Return (X, Y) of the center of cell containing provided text 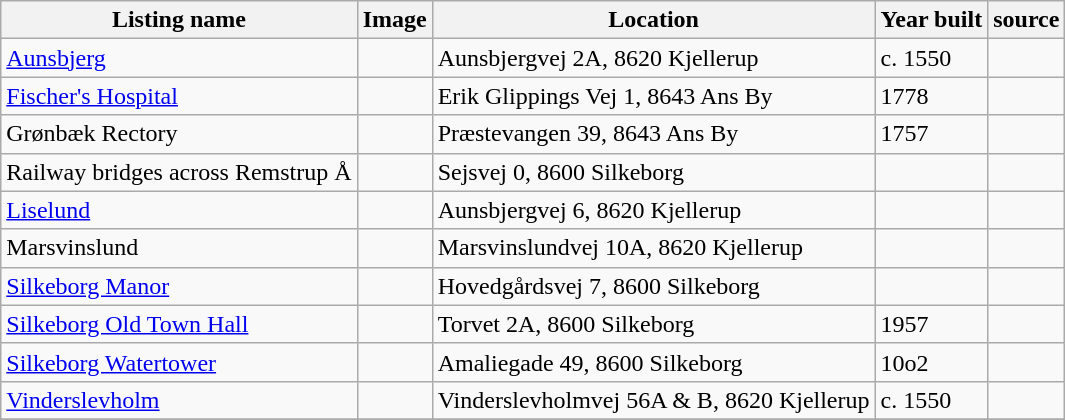
Marsvinslundvej 10A, 8620 Kjellerup (654, 248)
Amaliegade 49, 8600 Silkeborg (654, 362)
Silkeborg Watertower (179, 362)
Aunsbjergvej 2A, 8620 Kjellerup (654, 58)
Liselund (179, 210)
Image (394, 20)
Aunsbjerg (179, 58)
source (1026, 20)
Marsvinslund (179, 248)
Grønbæk Rectory (179, 134)
Year built (932, 20)
Hovedgårdsvej 7, 8600 Silkeborg (654, 286)
Aunsbjergvej 6, 8620 Kjellerup (654, 210)
Sejsvej 0, 8600 Silkeborg (654, 172)
Fischer's Hospital (179, 96)
Vinderslevholm (179, 400)
Vinderslevholmvej 56A & B, 8620 Kjellerup (654, 400)
Silkeborg Old Town Hall (179, 324)
Railway bridges across Remstrup Å (179, 172)
1957 (932, 324)
Torvet 2A, 8600 Silkeborg (654, 324)
Silkeborg Manor (179, 286)
1778 (932, 96)
1757 (932, 134)
Location (654, 20)
Listing name (179, 20)
10o2 (932, 362)
Præstevangen 39, 8643 Ans By (654, 134)
Erik Glippings Vej 1, 8643 Ans By (654, 96)
